Return (X, Y) of the center of cell containing provided text 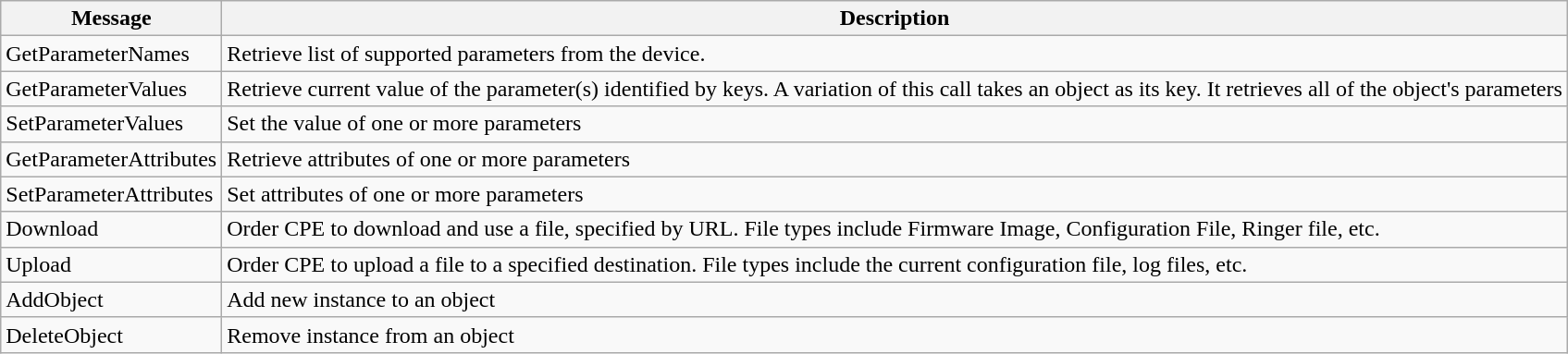
Set the value of one or more parameters (895, 124)
Description (895, 18)
GetParameterAttributes (111, 159)
AddObject (111, 299)
GetParameterNames (111, 54)
Order CPE to download and use a file, specified by URL. File types include Firmware Image, Configuration File, Ringer file, etc. (895, 229)
GetParameterValues (111, 89)
SetParameterValues (111, 124)
Message (111, 18)
DeleteObject (111, 335)
Add new instance to an object (895, 299)
Retrieve attributes of one or more parameters (895, 159)
Set attributes of one or more parameters (895, 194)
SetParameterAttributes (111, 194)
Remove instance from an object (895, 335)
Download (111, 229)
Order CPE to upload a file to a specified destination. File types include the current configuration file, log files, etc. (895, 264)
Retrieve list of supported parameters from the device. (895, 54)
Upload (111, 264)
